Output the [x, y] coordinate of the center of the cell containing the given text.  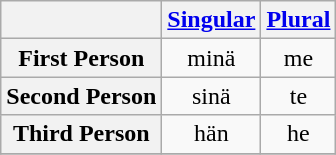
Second Person [82, 96]
Singular [212, 20]
sinä [212, 96]
me [298, 58]
First Person [82, 58]
minä [212, 58]
hän [212, 134]
te [298, 96]
Plural [298, 20]
Third Person [82, 134]
he [298, 134]
